Determine the (X, Y) coordinate at the center of the cell enclosing the given text.  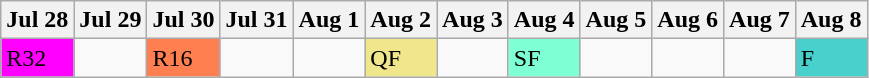
SF (544, 58)
Aug 8 (831, 20)
F (831, 58)
R32 (38, 58)
QF (401, 58)
Aug 2 (401, 20)
Jul 28 (38, 20)
Aug 1 (329, 20)
Jul 30 (184, 20)
Aug 3 (473, 20)
Aug 6 (688, 20)
Aug 7 (760, 20)
R16 (184, 58)
Aug 5 (616, 20)
Jul 31 (256, 20)
Aug 4 (544, 20)
Jul 29 (110, 20)
